Scan for the cell matching the given text and deliver its [x, y] coordinate at center. 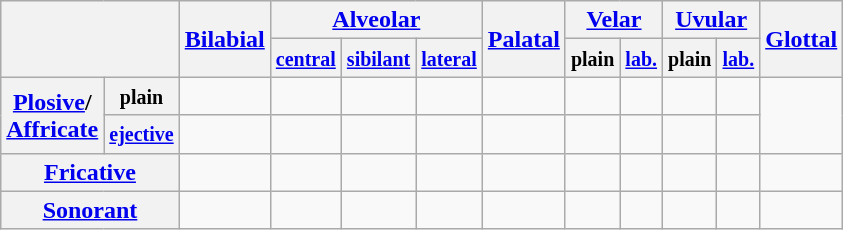
Sonorant [90, 210]
Alveolar [376, 20]
Uvular [712, 20]
Fricative [90, 172]
Plosive/Affricate [52, 115]
sibilant [378, 58]
lateral [450, 58]
Velar [614, 20]
Glottal [802, 39]
Palatal [524, 39]
Bilabial [224, 39]
central [306, 58]
ejective [142, 134]
